Search for the cell housing the specified text and yield its (x, y) center coordinate. 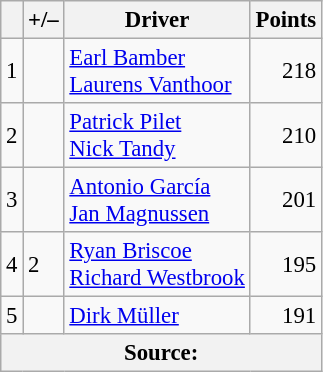
Ryan Briscoe Richard Westbrook (157, 264)
1 (12, 72)
201 (286, 200)
191 (286, 316)
Driver (157, 20)
Earl Bamber Laurens Vanthoor (157, 72)
+/– (44, 20)
Patrick Pilet Nick Tandy (157, 136)
Source: (162, 353)
3 (12, 200)
Dirk Müller (157, 316)
210 (286, 136)
5 (12, 316)
Antonio García Jan Magnussen (157, 200)
218 (286, 72)
4 (12, 264)
195 (286, 264)
Points (286, 20)
